Determine the (x, y) coordinate at the center of the cell enclosing the given text.  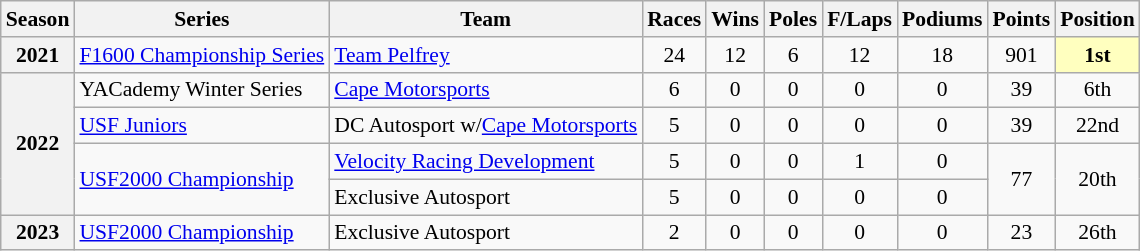
1 (860, 162)
Team Pelfrey (486, 55)
2022 (38, 143)
22nd (1097, 126)
Wins (735, 19)
YACademy Winter Series (202, 90)
2023 (38, 233)
77 (1022, 180)
F1600 Championship Series (202, 55)
Team (486, 19)
Season (38, 19)
Cape Motorsports (486, 90)
USF Juniors (202, 126)
901 (1022, 55)
Points (1022, 19)
1st (1097, 55)
26th (1097, 233)
Races (674, 19)
F/Laps (860, 19)
2 (674, 233)
6th (1097, 90)
2021 (38, 55)
Poles (793, 19)
DC Autosport w/Cape Motorsports (486, 126)
24 (674, 55)
18 (942, 55)
23 (1022, 233)
20th (1097, 180)
Podiums (942, 19)
Velocity Racing Development (486, 162)
Series (202, 19)
Position (1097, 19)
